Determine the (X, Y) coordinate at the center of the cell enclosing the given text.  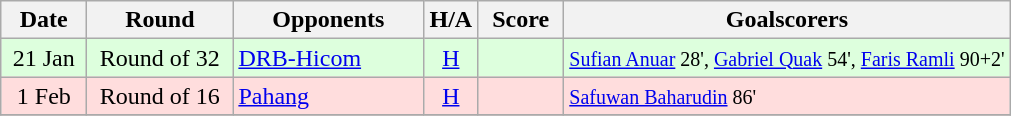
Score (521, 20)
Sufian Anuar 28', Gabriel Quak 54', Faris Ramli 90+2' (787, 58)
Date (44, 20)
Round of 32 (160, 58)
DRB-Hicom (328, 58)
Goalscorers (787, 20)
Round (160, 20)
21 Jan (44, 58)
1 Feb (44, 96)
Round of 16 (160, 96)
H/A (451, 20)
Safuwan Baharudin 86' (787, 96)
Pahang (328, 96)
Opponents (328, 20)
